For the text-containing cell, return its midpoint in [X, Y] coordinate format. 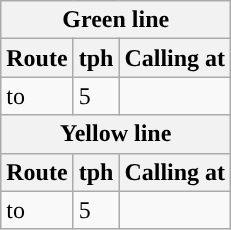
Yellow line [116, 134]
Green line [116, 20]
